From the cell containing the given text, extract its center point as [x, y] coordinate. 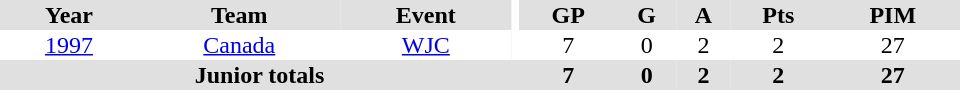
WJC [426, 45]
1997 [69, 45]
A [704, 15]
G [646, 15]
Junior totals [260, 75]
Event [426, 15]
GP [568, 15]
PIM [893, 15]
Pts [778, 15]
Team [240, 15]
Year [69, 15]
Canada [240, 45]
